From the cell containing the given text, extract its center point as [x, y] coordinate. 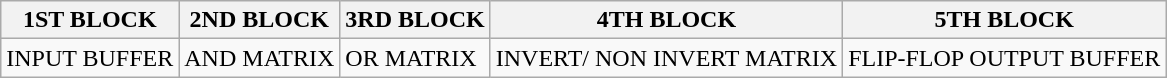
4TH BLOCK [666, 20]
INVERT/ NON INVERT MATRIX [666, 58]
INPUT BUFFER [90, 58]
2ND BLOCK [260, 20]
OR MATRIX [415, 58]
1ST BLOCK [90, 20]
3RD BLOCK [415, 20]
AND MATRIX [260, 58]
5TH BLOCK [1004, 20]
FLIP-FLOP OUTPUT BUFFER [1004, 58]
